Capture the cell that displays the provided text and extract its (X, Y) central coordinate. 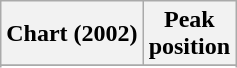
Chart (2002) (72, 34)
Peakposition (189, 34)
